Identify which cell holds the provided text, then report its [x, y] central coordinate. 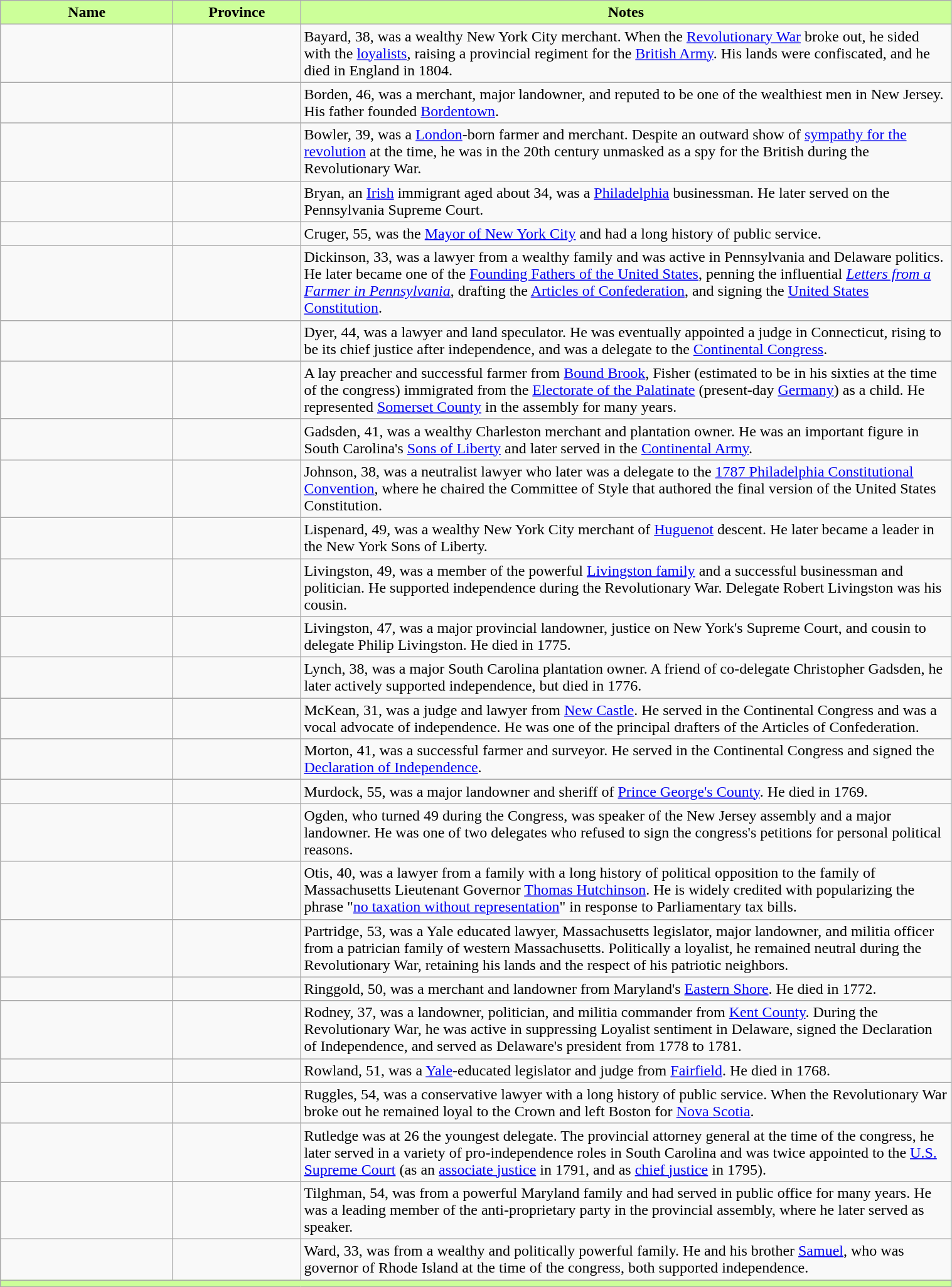
Borden, 46, was a merchant, major landowner, and reputed to be one of the wealthiest men in New Jersey. His father founded Bordentown. [626, 103]
Ringgold, 50, was a merchant and landowner from Maryland's Eastern Shore. He died in 1772. [626, 989]
Province [237, 13]
Lispenard, 49, was a wealthy New York City merchant of Huguenot descent. He later became a leader in the New York Sons of Liberty. [626, 537]
Bryan, an Irish immigrant aged about 34, was a Philadelphia businessman. He later served on the Pennsylvania Supreme Court. [626, 201]
Notes [626, 13]
Livingston, 47, was a major provincial landowner, justice on New York's Supreme Court, and cousin to delegate Philip Livingston. He died in 1775. [626, 637]
Murdock, 55, was a major landowner and sheriff of Prince George's County. He died in 1769. [626, 792]
Rowland, 51, was a Yale-educated legislator and judge from Fairfield. He died in 1768. [626, 1070]
Name [87, 13]
Morton, 41, was a successful farmer and surveyor. He served in the Continental Congress and signed the Declaration of Independence. [626, 760]
Cruger, 55, was the Mayor of New York City and had a long history of public service. [626, 234]
